Search for the cell housing the specified text and yield its [X, Y] center coordinate. 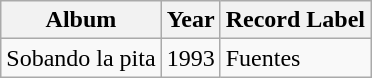
Sobando la pita [81, 58]
Year [190, 20]
Record Label [295, 20]
1993 [190, 58]
Album [81, 20]
Fuentes [295, 58]
